Locate the cell with the specified text and output its (X, Y) center coordinate. 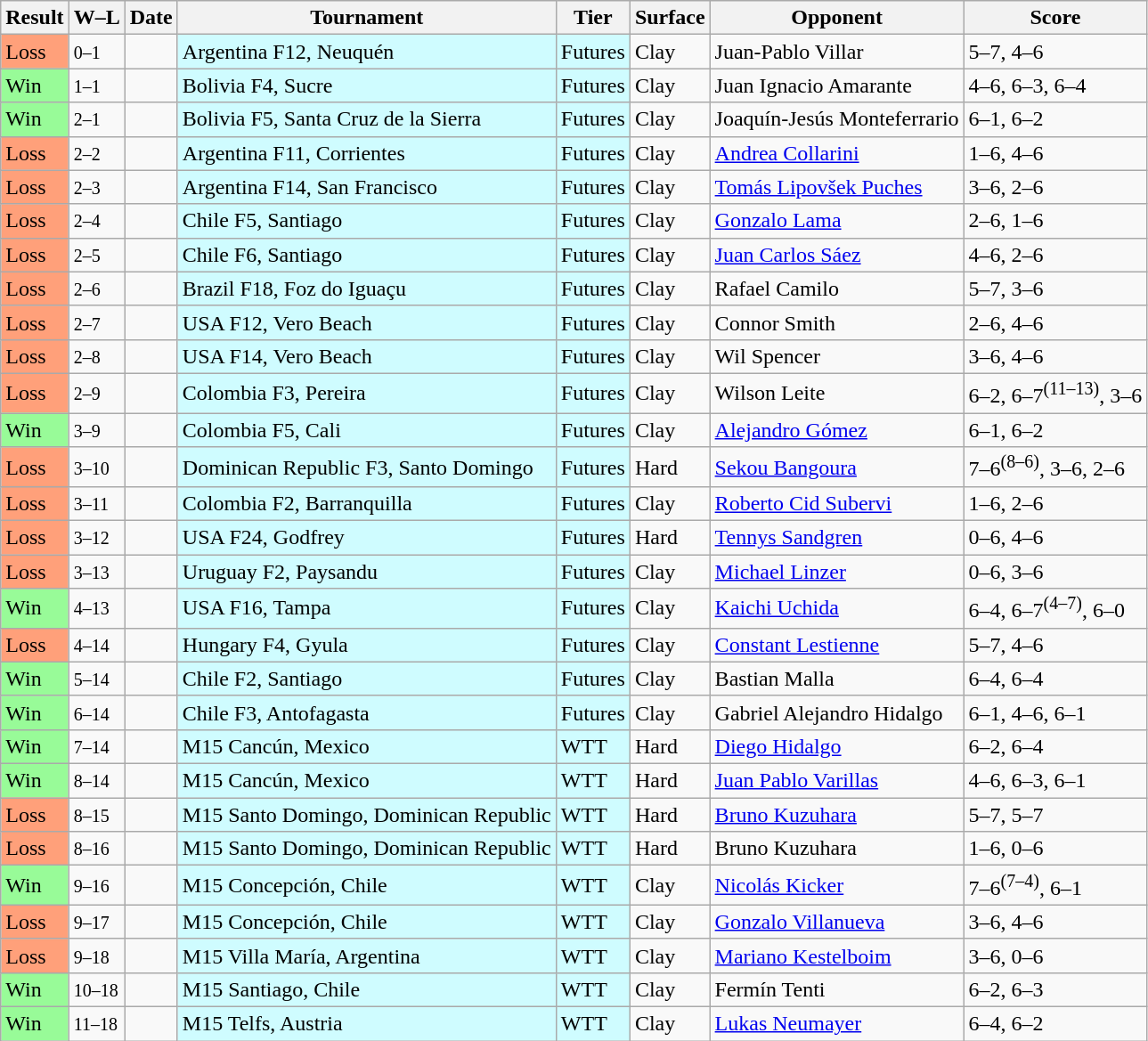
Sekou Bangoura (837, 467)
Juan Pablo Varillas (837, 781)
Constant Lestienne (837, 645)
Lukas Neumayer (837, 1024)
Bastian Malla (837, 679)
Roberto Cid Subervi (837, 504)
6–2, 6–4 (1055, 747)
0–1 (96, 52)
Joaquín-Jesús Monteferrario (837, 119)
2–6, 1–6 (1055, 221)
3–9 (96, 430)
4–6, 6–3, 6–4 (1055, 85)
Argentina F14, San Francisco (367, 187)
Uruguay F2, Paysandu (367, 572)
Score (1055, 18)
6–2, 6–7(11–13), 3–6 (1055, 394)
8–14 (96, 781)
7–14 (96, 747)
9–16 (96, 885)
Andrea Collarini (837, 153)
Gonzalo Lama (837, 221)
Date (151, 18)
Colombia F2, Barranquilla (367, 504)
2–7 (96, 322)
4–6, 6–3, 6–1 (1055, 781)
3–6, 0–6 (1055, 956)
USA F24, Godfrey (367, 538)
5–7, 5–7 (1055, 815)
4–6, 2–6 (1055, 255)
3–13 (96, 572)
M15 Villa María, Argentina (367, 956)
Argentina F12, Neuquén (367, 52)
8–15 (96, 815)
Opponent (837, 18)
Bolivia F4, Sucre (367, 85)
Alejandro Gómez (837, 430)
9–18 (96, 956)
7–6(7–4), 6–1 (1055, 885)
6–1, 4–6, 6–1 (1055, 712)
Gonzalo Villanueva (837, 922)
2–8 (96, 356)
Result (35, 18)
1–6, 4–6 (1055, 153)
Juan Ignacio Amarante (837, 85)
1–1 (96, 85)
USA F16, Tampa (367, 609)
Dominican Republic F3, Santo Domingo (367, 467)
6–2, 6–3 (1055, 989)
3–11 (96, 504)
2–6, 4–6 (1055, 322)
Fermín Tenti (837, 989)
Nicolás Kicker (837, 885)
2–6 (96, 289)
Argentina F11, Corrientes (367, 153)
3–10 (96, 467)
2–1 (96, 119)
11–18 (96, 1024)
USA F12, Vero Beach (367, 322)
Diego Hidalgo (837, 747)
Connor Smith (837, 322)
Surface (670, 18)
4–13 (96, 609)
6–14 (96, 712)
Wil Spencer (837, 356)
6–4, 6–2 (1055, 1024)
8–16 (96, 849)
2–4 (96, 221)
10–18 (96, 989)
Juan Carlos Sáez (837, 255)
0–6, 4–6 (1055, 538)
3–12 (96, 538)
Hungary F4, Gyula (367, 645)
2–3 (96, 187)
4–14 (96, 645)
USA F14, Vero Beach (367, 356)
6–4, 6–4 (1055, 679)
Tier (593, 18)
3–6, 2–6 (1055, 187)
Brazil F18, Foz do Iguaçu (367, 289)
M15 Santiago, Chile (367, 989)
Chile F6, Santiago (367, 255)
5–7, 3–6 (1055, 289)
Wilson Leite (837, 394)
6–4, 6–7(4–7), 6–0 (1055, 609)
2–9 (96, 394)
Kaichi Uchida (837, 609)
Chile F5, Santiago (367, 221)
1–6, 0–6 (1055, 849)
Bolivia F5, Santa Cruz de la Sierra (367, 119)
Gabriel Alejandro Hidalgo (837, 712)
7–6(8–6), 3–6, 2–6 (1055, 467)
Tennys Sandgren (837, 538)
Rafael Camilo (837, 289)
W–L (96, 18)
Chile F2, Santiago (367, 679)
Chile F3, Antofagasta (367, 712)
5–14 (96, 679)
Juan-Pablo Villar (837, 52)
Colombia F5, Cali (367, 430)
Mariano Kestelboim (837, 956)
1–6, 2–6 (1055, 504)
2–5 (96, 255)
Michael Linzer (837, 572)
0–6, 3–6 (1055, 572)
M15 Telfs, Austria (367, 1024)
2–2 (96, 153)
9–17 (96, 922)
Tomás Lipovšek Puches (837, 187)
Colombia F3, Pereira (367, 394)
Tournament (367, 18)
